Locate the cell with the specified text and output its (x, y) center coordinate. 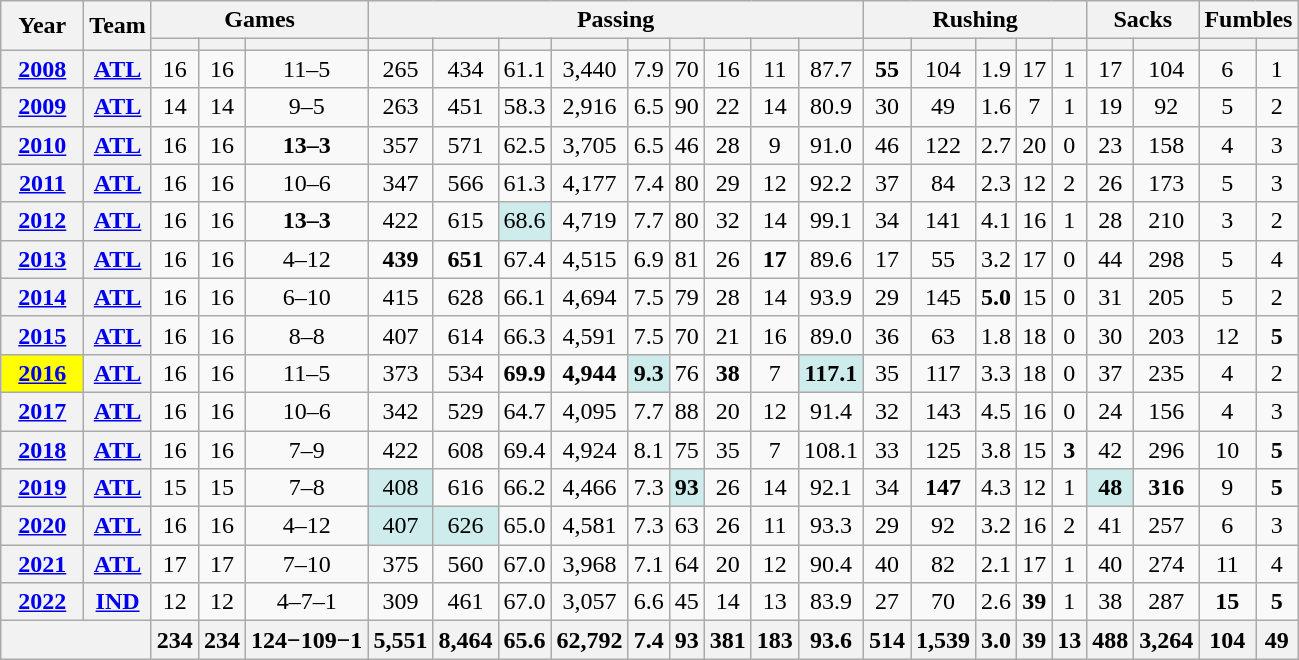
62.5 (524, 145)
235 (1166, 373)
373 (400, 373)
626 (466, 526)
571 (466, 145)
67.4 (524, 259)
257 (1166, 526)
36 (886, 335)
4,591 (590, 335)
615 (466, 221)
203 (1166, 335)
461 (466, 602)
93.6 (830, 640)
4,944 (590, 373)
91.0 (830, 145)
7–9 (306, 449)
61.1 (524, 69)
7–10 (306, 564)
1,539 (942, 640)
90.4 (830, 564)
4–7–1 (306, 602)
22 (728, 107)
66.2 (524, 488)
265 (400, 69)
2020 (42, 526)
124−109−1 (306, 640)
7–8 (306, 488)
4,924 (590, 449)
296 (1166, 449)
3.8 (996, 449)
Games (260, 20)
2021 (42, 564)
5.0 (996, 297)
80.9 (830, 107)
141 (942, 221)
58.3 (524, 107)
274 (1166, 564)
375 (400, 564)
Passing (616, 20)
Year (42, 26)
1.8 (996, 335)
2012 (42, 221)
125 (942, 449)
4,515 (590, 259)
2017 (42, 411)
33 (886, 449)
62,792 (590, 640)
2.7 (996, 145)
3,264 (1166, 640)
65.6 (524, 640)
3,705 (590, 145)
66.1 (524, 297)
614 (466, 335)
415 (400, 297)
287 (1166, 602)
61.3 (524, 183)
27 (886, 602)
2015 (42, 335)
79 (686, 297)
117.1 (830, 373)
4,719 (590, 221)
616 (466, 488)
3,968 (590, 564)
2016 (42, 373)
4.5 (996, 411)
4.3 (996, 488)
183 (774, 640)
156 (1166, 411)
64 (686, 564)
44 (1110, 259)
93.9 (830, 297)
2014 (42, 297)
84 (942, 183)
2011 (42, 183)
566 (466, 183)
534 (466, 373)
4,177 (590, 183)
3.0 (996, 640)
2.1 (996, 564)
21 (728, 335)
4,581 (590, 526)
8,464 (466, 640)
651 (466, 259)
108.1 (830, 449)
7.1 (648, 564)
628 (466, 297)
76 (686, 373)
89.6 (830, 259)
83.9 (830, 602)
IND (118, 602)
309 (400, 602)
2.6 (996, 602)
4,694 (590, 297)
31 (1110, 297)
1.9 (996, 69)
488 (1110, 640)
143 (942, 411)
514 (886, 640)
92.1 (830, 488)
6.6 (648, 602)
6.9 (648, 259)
8.1 (648, 449)
3,440 (590, 69)
91.4 (830, 411)
2.3 (996, 183)
64.7 (524, 411)
2018 (42, 449)
145 (942, 297)
87.7 (830, 69)
88 (686, 411)
10 (1228, 449)
Team (118, 26)
2008 (42, 69)
342 (400, 411)
347 (400, 183)
69.4 (524, 449)
298 (1166, 259)
357 (400, 145)
5,551 (400, 640)
147 (942, 488)
90 (686, 107)
2,916 (590, 107)
81 (686, 259)
439 (400, 259)
408 (400, 488)
210 (1166, 221)
122 (942, 145)
3,057 (590, 602)
Sacks (1143, 20)
24 (1110, 411)
45 (686, 602)
93.3 (830, 526)
158 (1166, 145)
Fumbles (1248, 20)
3.3 (996, 373)
69.9 (524, 373)
82 (942, 564)
451 (466, 107)
173 (1166, 183)
19 (1110, 107)
316 (1166, 488)
89.0 (830, 335)
8–8 (306, 335)
75 (686, 449)
2010 (42, 145)
434 (466, 69)
66.3 (524, 335)
4,466 (590, 488)
4.1 (996, 221)
48 (1110, 488)
529 (466, 411)
Rushing (974, 20)
608 (466, 449)
4,095 (590, 411)
7.9 (648, 69)
1.6 (996, 107)
2022 (42, 602)
99.1 (830, 221)
6–10 (306, 297)
23 (1110, 145)
205 (1166, 297)
381 (728, 640)
560 (466, 564)
2009 (42, 107)
41 (1110, 526)
68.6 (524, 221)
9.3 (648, 373)
2013 (42, 259)
117 (942, 373)
263 (400, 107)
92.2 (830, 183)
2019 (42, 488)
65.0 (524, 526)
9–5 (306, 107)
42 (1110, 449)
